Capture the cell that displays the provided text and extract its (X, Y) central coordinate. 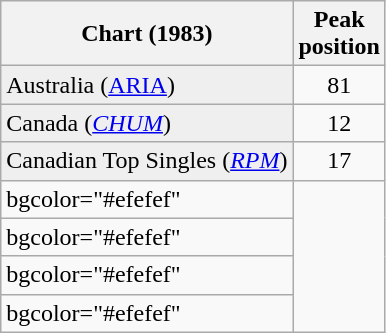
17 (339, 161)
12 (339, 123)
Canada (CHUM) (147, 123)
Peakposition (339, 34)
81 (339, 85)
Australia (ARIA) (147, 85)
Canadian Top Singles (RPM) (147, 161)
Chart (1983) (147, 34)
